Pinpoint the cell where the given text exists, returning its [X, Y] midpoint coordinate. 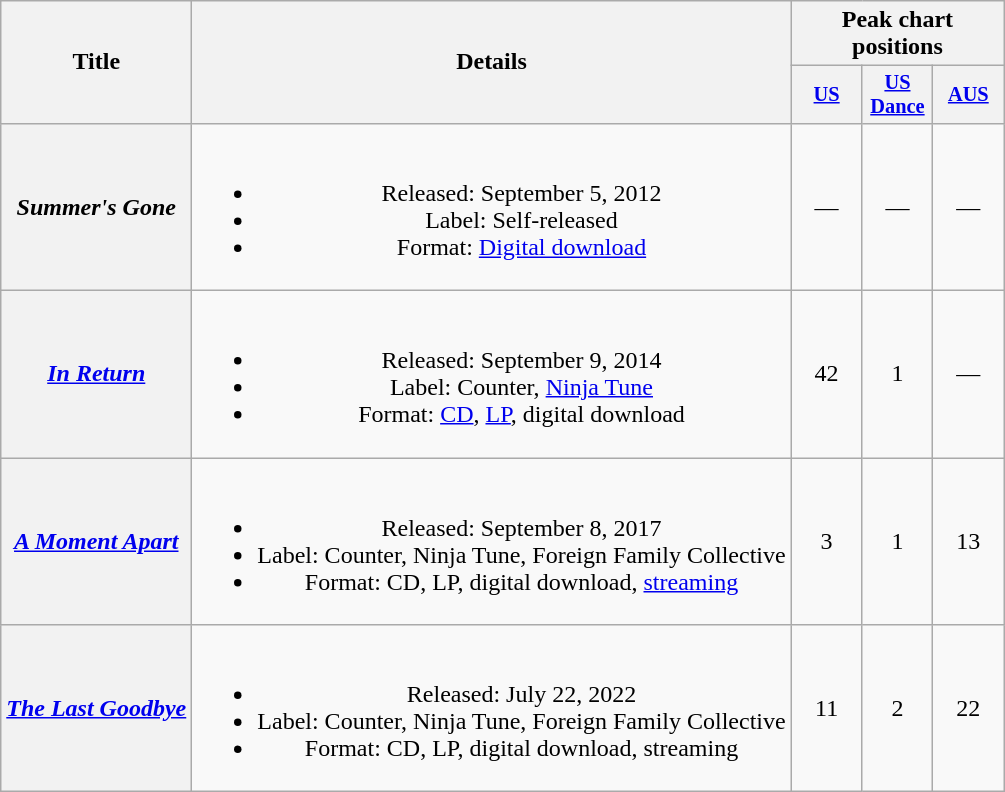
Title [96, 62]
Released: September 8, 2017Label: Counter, Ninja Tune, Foreign Family CollectiveFormat: CD, LP, digital download, streaming [492, 542]
In Return [96, 374]
AUS [968, 95]
Released: July 22, 2022Label: Counter, Ninja Tune, Foreign Family CollectiveFormat: CD, LP, digital download, streaming [492, 708]
Details [492, 62]
Summer's Gone [96, 206]
Released: September 5, 2012Label: Self-releasedFormat: Digital download [492, 206]
Released: September 9, 2014Label: Counter, Ninja TuneFormat: CD, LP, digital download [492, 374]
A Moment Apart [96, 542]
US [826, 95]
13 [968, 542]
2 [898, 708]
22 [968, 708]
42 [826, 374]
Peak chart positions [898, 34]
3 [826, 542]
The Last Goodbye [96, 708]
11 [826, 708]
USDance [898, 95]
